Extract the [x, y] coordinate from the center of the cell holding the provided text.  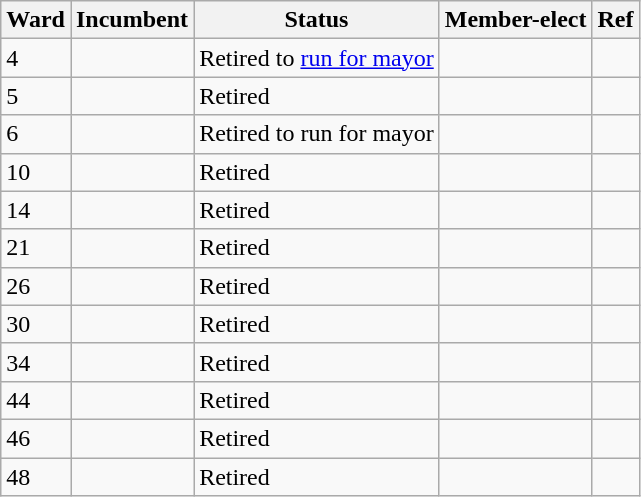
14 [36, 210]
5 [36, 96]
21 [36, 248]
Incumbent [132, 20]
30 [36, 324]
44 [36, 400]
6 [36, 134]
Member-elect [516, 20]
46 [36, 438]
Ref [616, 20]
34 [36, 362]
Ward [36, 20]
10 [36, 172]
4 [36, 58]
Status [317, 20]
26 [36, 286]
48 [36, 477]
